Provide the [X, Y] coordinate of the cell's center where the given text is located.  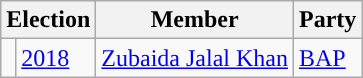
Election [48, 20]
Party [327, 20]
2018 [56, 58]
BAP [327, 58]
Zubaida Jalal Khan [195, 58]
Member [195, 20]
